Capture the cell that displays the provided text and extract its (X, Y) central coordinate. 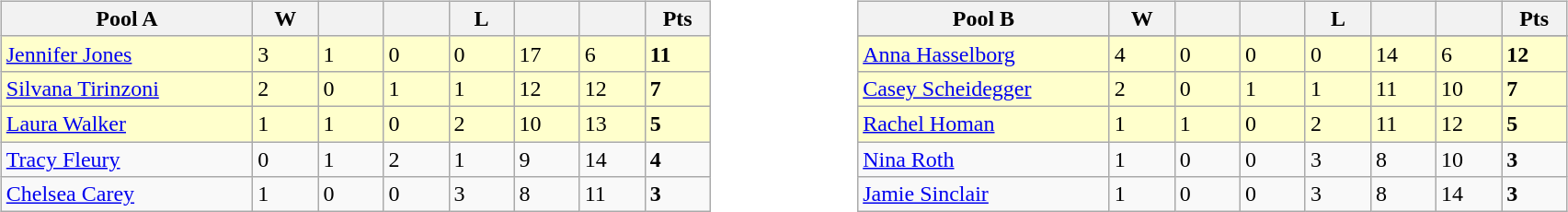
9 (546, 159)
Casey Scheidegger (984, 88)
Anna Hasselborg (984, 53)
Jennifer Jones (127, 53)
13 (612, 124)
Jamie Sinclair (984, 194)
Pool B (984, 18)
Tracy Fleury (127, 159)
Pool A (127, 18)
Rachel Homan (984, 124)
17 (546, 53)
Silvana Tirinzoni (127, 88)
Laura Walker (127, 124)
Nina Roth (984, 159)
Chelsea Carey (127, 194)
